Capture the cell that displays the provided text and extract its [x, y] central coordinate. 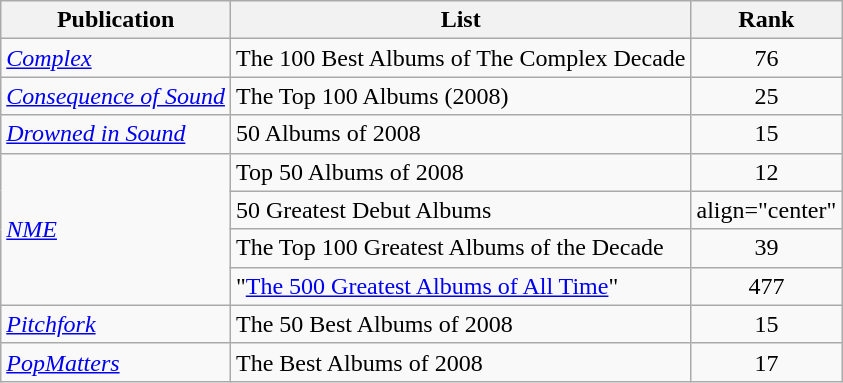
The Top 100 Greatest Albums of the Decade [460, 248]
Drowned in Sound [116, 134]
NME [116, 229]
The Best Albums of 2008 [460, 362]
The 100 Best Albums of The Complex Decade [460, 58]
"The 500 Greatest Albums of All Time" [460, 286]
Rank [766, 20]
50 Albums of 2008 [460, 134]
25 [766, 96]
Top 50 Albums of 2008 [460, 172]
12 [766, 172]
Publication [116, 20]
39 [766, 248]
Pitchfork [116, 324]
Complex [116, 58]
align="center" [766, 210]
PopMatters [116, 362]
The 50 Best Albums of 2008 [460, 324]
50 Greatest Debut Albums [460, 210]
Consequence of Sound [116, 96]
76 [766, 58]
17 [766, 362]
List [460, 20]
The Top 100 Albums (2008) [460, 96]
477 [766, 286]
